Extract the (X, Y) coordinate from the center of the cell holding the provided text.  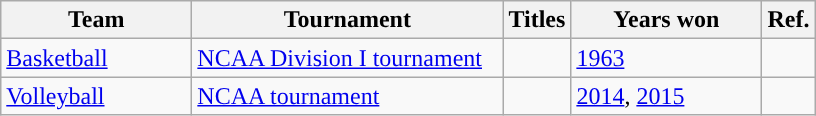
1963 (666, 58)
2014, 2015 (666, 96)
Years won (666, 20)
NCAA tournament (348, 96)
Team (96, 20)
Ref. (788, 20)
Tournament (348, 20)
NCAA Division I tournament (348, 58)
Volleyball (96, 96)
Basketball (96, 58)
Titles (537, 20)
